Capture the cell that displays the provided text and extract its [X, Y] central coordinate. 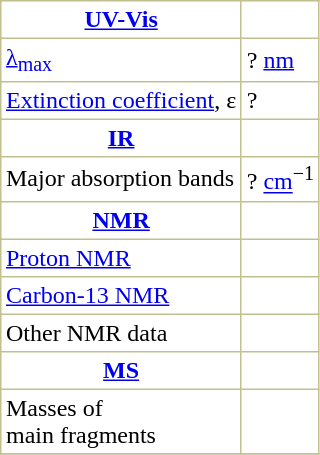
Major absorption bands [122, 179]
Extinction coefficient, ε [122, 101]
UV-Vis [122, 20]
? [280, 101]
Masses of main fragments [122, 421]
Proton NMR [122, 258]
IR [122, 139]
λmax [122, 60]
Other NMR data [122, 333]
? nm [280, 60]
? cm−1 [280, 179]
MS [122, 370]
Carbon-13 NMR [122, 295]
NMR [122, 220]
